Pinpoint the cell where the given text exists, returning its (x, y) midpoint coordinate. 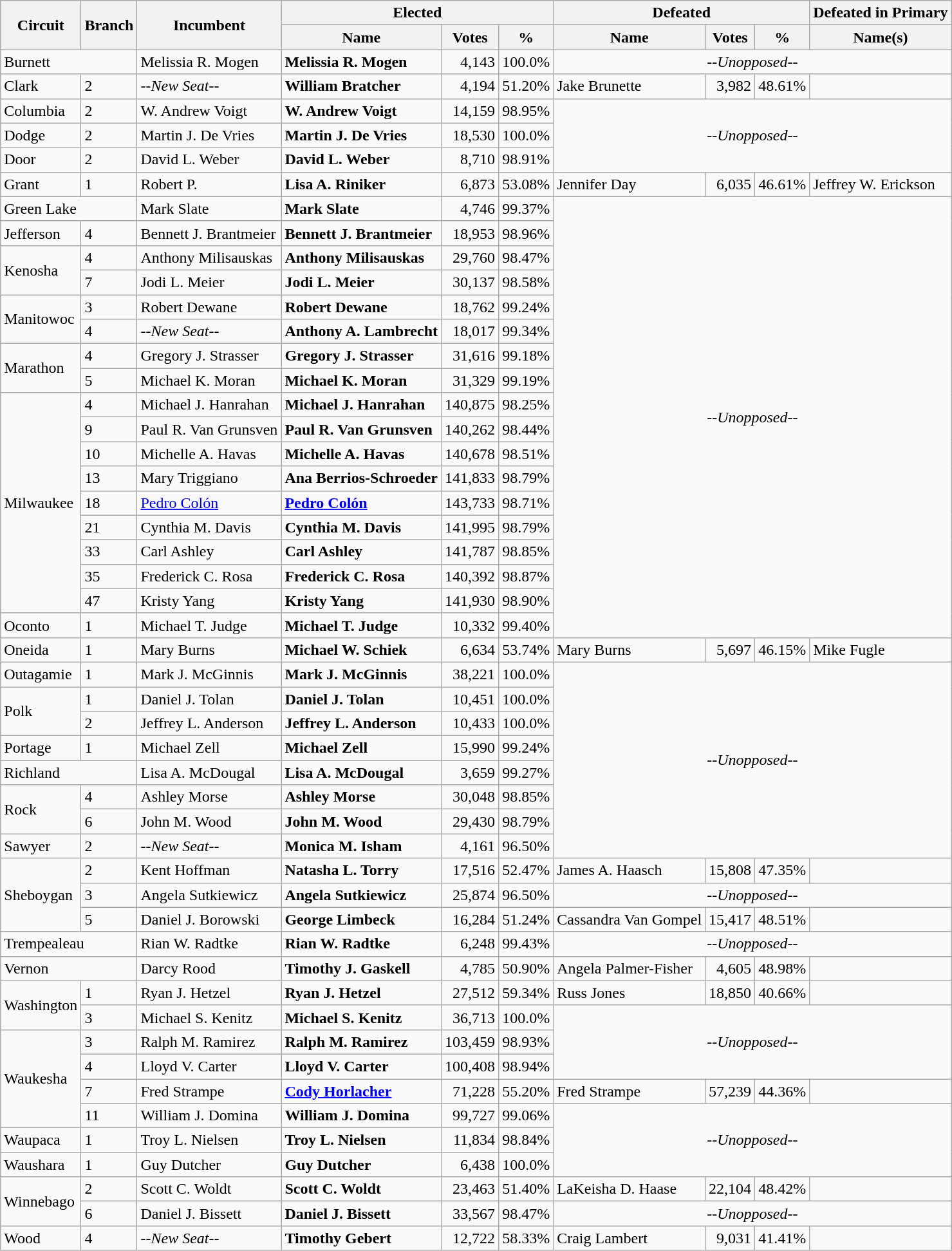
Name(s) (881, 37)
140,678 (470, 454)
48.42% (783, 1189)
Elected (417, 13)
29,430 (470, 822)
5,697 (730, 650)
53.08% (527, 184)
Jake Brunette (630, 86)
Darcy Rood (209, 968)
Kent Hoffman (209, 870)
14,159 (470, 111)
58.33% (527, 1238)
99.34% (527, 332)
Outagamie (41, 674)
Clark (41, 86)
4,605 (730, 968)
51.24% (527, 919)
Dodge (41, 135)
Green Lake (69, 209)
46.15% (783, 650)
Winnebago (41, 1201)
Jeffrey W. Erickson (881, 184)
99.19% (527, 381)
17,516 (470, 870)
3,659 (470, 773)
99.43% (527, 944)
9,031 (730, 1238)
140,875 (470, 405)
33 (109, 552)
Timothy Gebert (362, 1238)
71,228 (470, 1091)
Vernon (69, 968)
41.41% (783, 1238)
Washington (41, 1005)
99.06% (527, 1116)
99,727 (470, 1116)
10,451 (470, 699)
44.36% (783, 1091)
31,616 (470, 356)
18,762 (470, 307)
52.47% (527, 870)
Timothy J. Gaskell (362, 968)
99.40% (527, 625)
Defeated (682, 13)
25,874 (470, 895)
10 (109, 454)
6,634 (470, 650)
57,239 (730, 1091)
Richland (69, 773)
40.66% (783, 993)
50.90% (527, 968)
99.27% (527, 773)
98.93% (527, 1042)
99.18% (527, 356)
Waukesha (41, 1078)
98.51% (527, 454)
98.96% (527, 233)
18,530 (470, 135)
8,710 (470, 160)
98.91% (527, 160)
48.98% (783, 968)
140,262 (470, 429)
98.25% (527, 405)
Jennifer Day (630, 184)
18,017 (470, 332)
Michael W. Schiek (362, 650)
Oneida (41, 650)
51.40% (527, 1189)
46.61% (783, 184)
4,161 (470, 846)
100,408 (470, 1066)
15,808 (730, 870)
98.87% (527, 576)
59.34% (527, 993)
141,787 (470, 552)
11 (109, 1116)
9 (109, 429)
Craig Lambert (630, 1238)
Defeated in Primary (881, 13)
Rock (41, 809)
Incumbent (209, 25)
27,512 (470, 993)
Circuit (41, 25)
22,104 (730, 1189)
12,722 (470, 1238)
Waupaca (41, 1140)
Sawyer (41, 846)
48.51% (783, 919)
11,834 (470, 1140)
98.95% (527, 111)
6,438 (470, 1165)
35 (109, 576)
Grant (41, 184)
Marathon (41, 368)
10,332 (470, 625)
33,567 (470, 1214)
Door (41, 160)
4,143 (470, 62)
Wood (41, 1238)
Cody Horlacher (362, 1091)
98.44% (527, 429)
LaKeisha D. Haase (630, 1189)
141,995 (470, 527)
James A. Haasch (630, 870)
31,329 (470, 381)
18 (109, 503)
Cassandra Van Gompel (630, 919)
Manitowoc (41, 319)
George Limbeck (362, 919)
4,194 (470, 86)
38,221 (470, 674)
98.58% (527, 282)
55.20% (527, 1091)
Daniel J. Borowski (209, 919)
Mike Fugle (881, 650)
16,284 (470, 919)
21 (109, 527)
23,463 (470, 1189)
Angela Palmer-Fisher (630, 968)
141,930 (470, 601)
141,833 (470, 478)
Anthony A. Lambrecht (362, 332)
36,713 (470, 1017)
51.20% (527, 86)
98.71% (527, 503)
10,433 (470, 724)
143,733 (470, 503)
98.94% (527, 1066)
Waushara (41, 1165)
15,417 (730, 919)
Trempealeau (69, 944)
Ana Berrios-Schroeder (362, 478)
Milwaukee (41, 503)
18,850 (730, 993)
6,035 (730, 184)
99.37% (527, 209)
Monica M. Isham (362, 846)
13 (109, 478)
Lisa A. Riniker (362, 184)
6,873 (470, 184)
98.84% (527, 1140)
Mary Triggiano (209, 478)
3,982 (730, 86)
Sheboygan (41, 895)
29,760 (470, 258)
Columbia (41, 111)
30,048 (470, 797)
98.90% (527, 601)
Natasha L. Torry (362, 870)
4,785 (470, 968)
6,248 (470, 944)
Burnett (69, 62)
William Bratcher (362, 86)
4,746 (470, 209)
Robert P. (209, 184)
47 (109, 601)
47.35% (783, 870)
18,953 (470, 233)
30,137 (470, 282)
Branch (109, 25)
Portage (41, 748)
48.61% (783, 86)
Russ Jones (630, 993)
Jefferson (41, 233)
103,459 (470, 1042)
15,990 (470, 748)
140,392 (470, 576)
Kenosha (41, 270)
Polk (41, 711)
53.74% (527, 650)
Oconto (41, 625)
